Provide the (X, Y) coordinate of the cell's center where the given text is located.  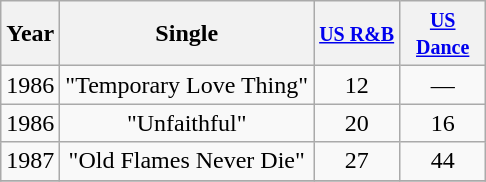
44 (443, 161)
1987 (30, 161)
16 (443, 123)
"Old Flames Never Die" (187, 161)
"Temporary Love Thing" (187, 85)
US R&B (357, 34)
27 (357, 161)
Year (30, 34)
Single (187, 34)
12 (357, 85)
US Dance (443, 34)
20 (357, 123)
"Unfaithful" (187, 123)
— (443, 85)
